Return (X, Y) of the center of cell containing provided text 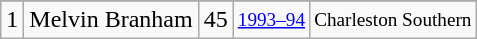
Charleston Southern (393, 20)
Melvin Branham (111, 20)
45 (216, 20)
1993–94 (271, 20)
1 (12, 20)
